Determine the [X, Y] coordinate at the center of the cell enclosing the given text.  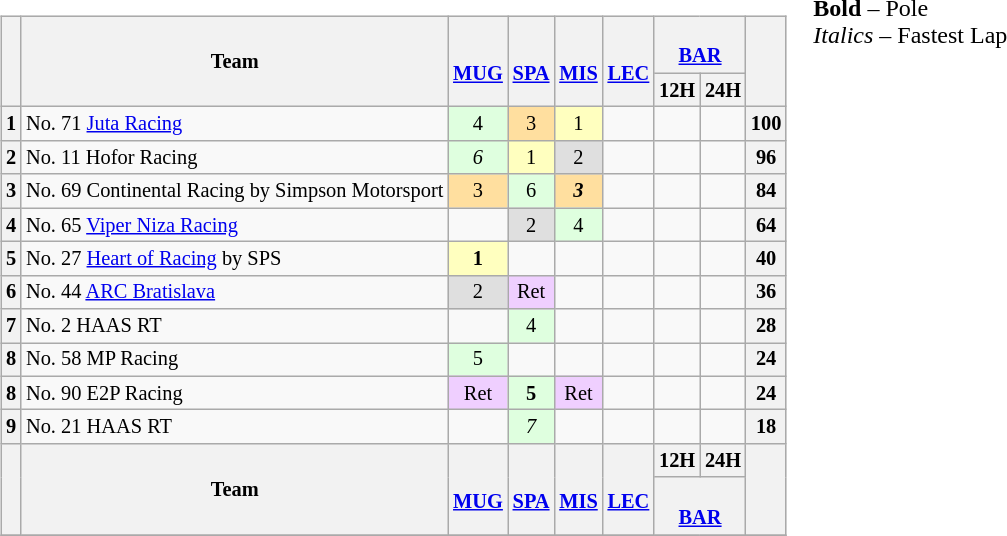
No. 90 E2P Racing [234, 393]
18 [766, 427]
9 [11, 427]
No. 21 HAAS RT [234, 427]
36 [766, 292]
100 [766, 124]
No. 11 Hofor Racing [234, 158]
No. 65 Viper Niza Racing [234, 225]
No. 27 Heart of Racing by SPS [234, 259]
28 [766, 326]
No. 44 ARC Bratislava [234, 292]
40 [766, 259]
No. 69 Continental Racing by Simpson Motorsport [234, 191]
No. 58 MP Racing [234, 360]
96 [766, 158]
No. 2 HAAS RT [234, 326]
84 [766, 191]
No. 71 Juta Racing [234, 124]
64 [766, 225]
